Identify which cell holds the provided text, then report its (x, y) central coordinate. 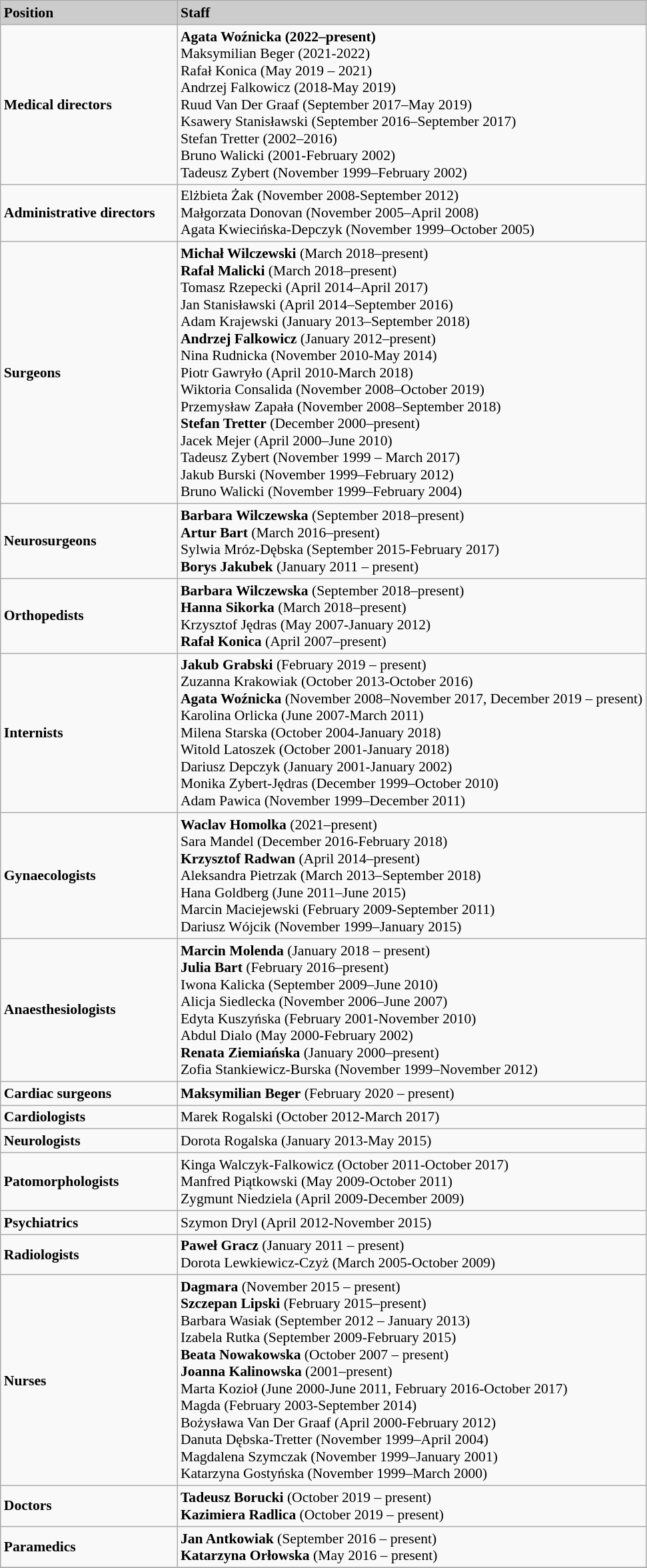
Szymon Dryl (April 2012-November 2015) (412, 1223)
Medical directors (89, 105)
Elżbieta Żak (November 2008-September 2012)Małgorzata Donovan (November 2005–April 2008)Agata Kwiecińska-Depczyk (November 1999–October 2005) (412, 213)
Neurologists (89, 1141)
Radiologists (89, 1255)
Staff (412, 13)
Administrative directors (89, 213)
Cardiologists (89, 1117)
Dorota Rogalska (January 2013-May 2015) (412, 1141)
Jan Antkowiak (September 2016 – present)Katarzyna Orłowska (May 2016 – present) (412, 1547)
Neurosurgeons (89, 541)
Patomorphologists (89, 1181)
Paweł Gracz (January 2011 – present)Dorota Lewkiewicz-Czyż (March 2005-October 2009) (412, 1255)
Surgeons (89, 373)
Kinga Walczyk-Falkowicz (October 2011-October 2017)Manfred Piątkowski (May 2009-October 2011)Zygmunt Niedziela (April 2009-December 2009) (412, 1181)
Internists (89, 733)
Gynaecologists (89, 876)
Orthopedists (89, 616)
Cardiac surgeons (89, 1093)
Marek Rogalski (October 2012-March 2017) (412, 1117)
Nurses (89, 1381)
Paramedics (89, 1547)
Position (89, 13)
Doctors (89, 1507)
Tadeusz Borucki (October 2019 – present)Kazimiera Radlica (October 2019 – present) (412, 1507)
Psychiatrics (89, 1223)
Anaesthesiologists (89, 1010)
Maksymilian Beger (February 2020 – present) (412, 1093)
